Extract the [x, y] coordinate from the center of the cell holding the provided text.  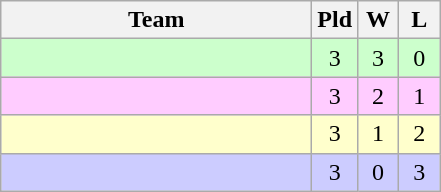
W [378, 20]
L [420, 20]
Pld [335, 20]
Team [156, 20]
